Identify which cell holds the provided text, then report its [X, Y] central coordinate. 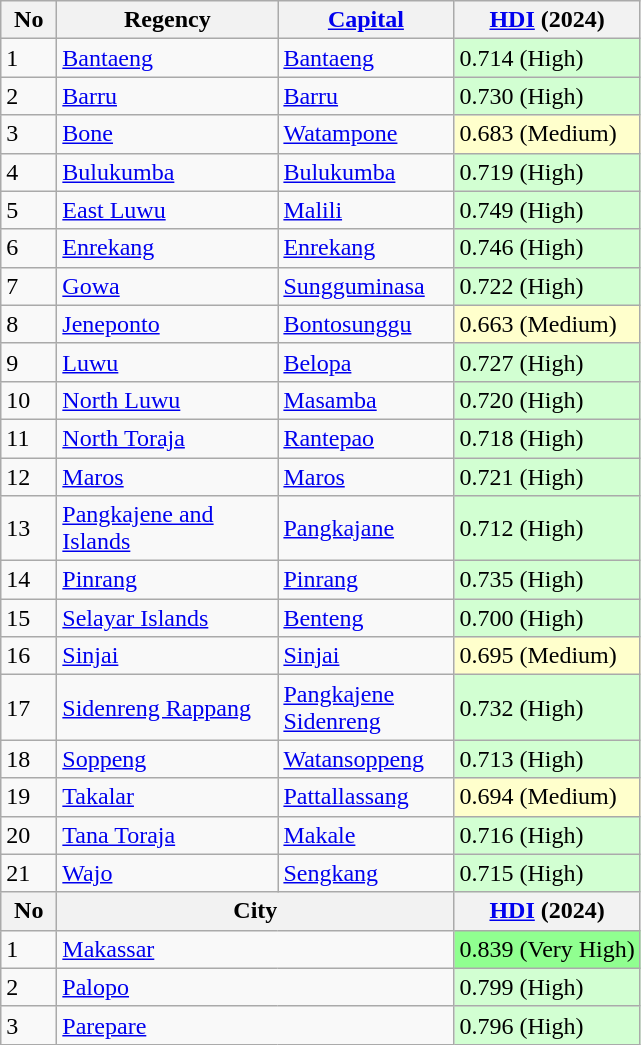
4 [29, 172]
0.714 (High) [547, 58]
Belopa [366, 362]
Makassar [256, 949]
10 [29, 400]
Watansoppeng [366, 759]
0.683 (Medium) [547, 134]
0.700 (High) [547, 618]
City [256, 911]
Takalar [168, 797]
Regency [168, 20]
Pangkajane [366, 528]
Pattallassang [366, 797]
20 [29, 835]
5 [29, 210]
0.712 (High) [547, 528]
0.720 (High) [547, 400]
16 [29, 656]
0.719 (High) [547, 172]
Pangkajene Sidenreng [366, 708]
0.727 (High) [547, 362]
0.839 (Very High) [547, 949]
Selayar Islands [168, 618]
0.721 (High) [547, 477]
Watampone [366, 134]
13 [29, 528]
0.663 (Medium) [547, 324]
Benteng [366, 618]
0.796 (High) [547, 1025]
0.716 (High) [547, 835]
14 [29, 580]
21 [29, 873]
17 [29, 708]
0.799 (High) [547, 987]
0.730 (High) [547, 96]
Wajo [168, 873]
0.694 (Medium) [547, 797]
Bontosunggu [366, 324]
0.713 (High) [547, 759]
Rantepao [366, 438]
Tana Toraja [168, 835]
0.749 (High) [547, 210]
0.732 (High) [547, 708]
0.715 (High) [547, 873]
11 [29, 438]
15 [29, 618]
East Luwu [168, 210]
Gowa [168, 286]
Sengkang [366, 873]
Parepare [256, 1025]
6 [29, 248]
North Toraja [168, 438]
Makale [366, 835]
18 [29, 759]
Jeneponto [168, 324]
Sungguminasa [366, 286]
7 [29, 286]
Sidenreng Rappang [168, 708]
0.695 (Medium) [547, 656]
9 [29, 362]
0.746 (High) [547, 248]
Malili [366, 210]
Masamba [366, 400]
Luwu [168, 362]
Palopo [256, 987]
0.735 (High) [547, 580]
Bone [168, 134]
8 [29, 324]
Soppeng [168, 759]
0.722 (High) [547, 286]
North Luwu [168, 400]
19 [29, 797]
Pangkajene and Islands [168, 528]
Capital [366, 20]
0.718 (High) [547, 438]
12 [29, 477]
